Search for the cell housing the specified text and yield its (x, y) center coordinate. 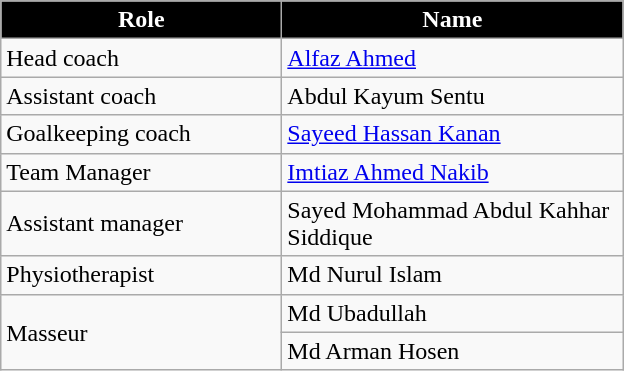
Assistant manager (142, 224)
Md Arman Hosen (452, 351)
Md Ubadullah (452, 313)
Abdul Kayum Sentu (452, 96)
Team Manager (142, 172)
Sayed Mohammad Abdul Kahhar Siddique (452, 224)
Imtiaz Ahmed Nakib (452, 172)
Sayeed Hassan Kanan (452, 134)
Head coach (142, 58)
Goalkeeping coach (142, 134)
Role (142, 20)
Md Nurul Islam (452, 275)
Masseur (142, 332)
Name (452, 20)
Alfaz Ahmed (452, 58)
Physiotherapist (142, 275)
Assistant coach (142, 96)
